Find where the given text appears and provide that cell's center as [X, Y] coordinate. 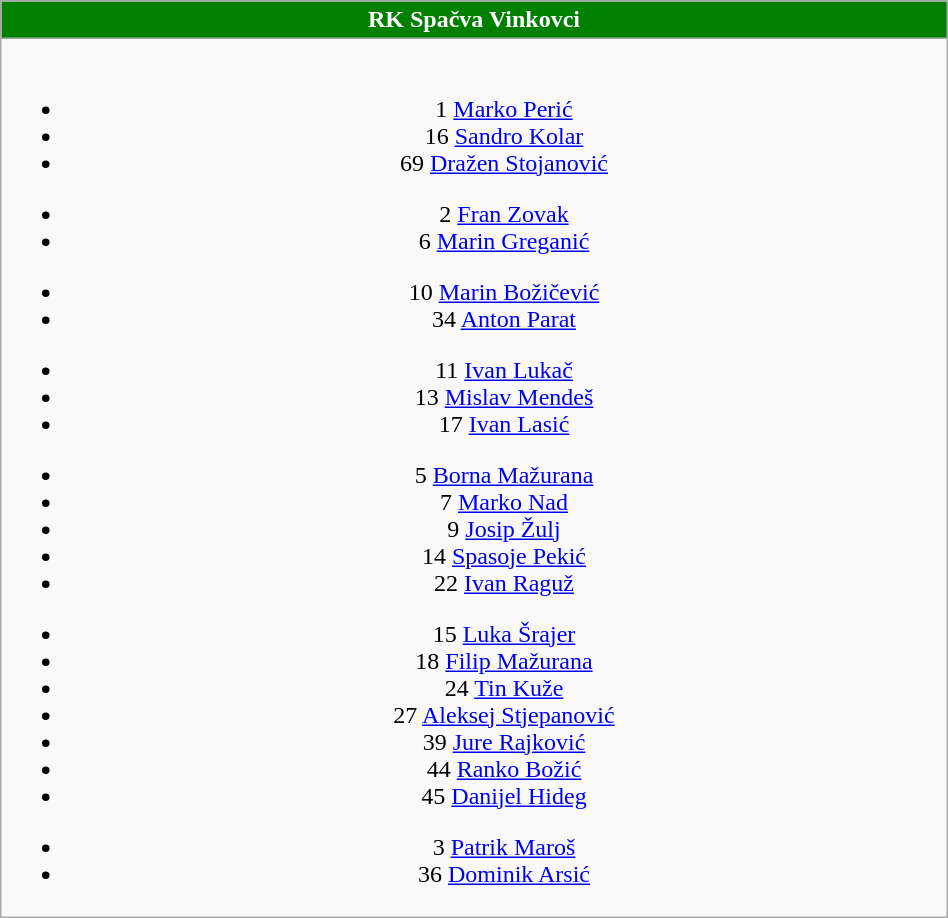
RK Spačva Vinkovci [474, 20]
